Return the (X, Y) coordinate for the center point of the cell that contains the specified text.  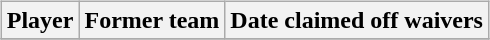
Player (40, 20)
Date claimed off waivers (357, 20)
Former team (152, 20)
